For the text-containing cell, return its midpoint in (x, y) coordinate format. 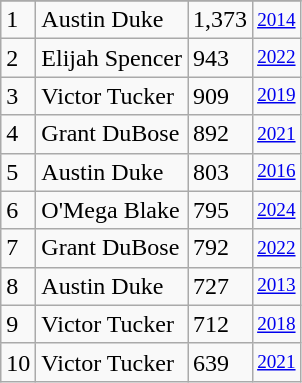
943 (220, 58)
5 (18, 172)
792 (220, 248)
892 (220, 134)
1,373 (220, 20)
909 (220, 96)
8 (18, 286)
6 (18, 210)
803 (220, 172)
712 (220, 324)
9 (18, 324)
2014 (277, 20)
Elijah Spencer (112, 58)
3 (18, 96)
4 (18, 134)
2019 (277, 96)
2024 (277, 210)
O'Mega Blake (112, 210)
2013 (277, 286)
795 (220, 210)
7 (18, 248)
639 (220, 362)
2016 (277, 172)
727 (220, 286)
2018 (277, 324)
10 (18, 362)
1 (18, 20)
2 (18, 58)
